Search for the cell housing the specified text and yield its (x, y) center coordinate. 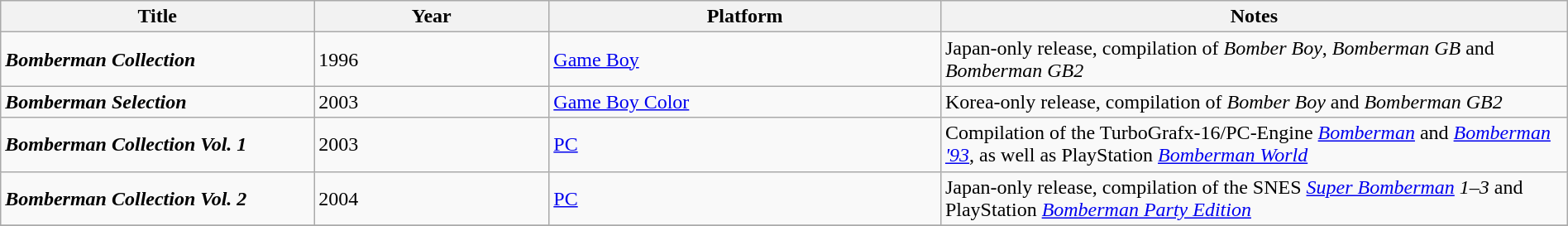
1996 (432, 60)
Game Boy (745, 60)
Bomberman Collection (157, 60)
Japan-only release, compilation of the SNES Super Bomberman 1–3 and PlayStation Bomberman Party Edition (1254, 199)
Bomberman Selection (157, 102)
Bomberman Collection Vol. 2 (157, 199)
Compilation of the TurboGrafx-16/PC-Engine Bomberman and Bomberman '93, as well as PlayStation Bomberman World (1254, 144)
Japan-only release, compilation of Bomber Boy, Bomberman GB and Bomberman GB2 (1254, 60)
Korea-only release, compilation of Bomber Boy and Bomberman GB2 (1254, 102)
Platform (745, 17)
Year (432, 17)
Title (157, 17)
Notes (1254, 17)
2004 (432, 199)
Bomberman Collection Vol. 1 (157, 144)
Game Boy Color (745, 102)
